Provide the [x, y] coordinate of the cell's center where the given text is located.  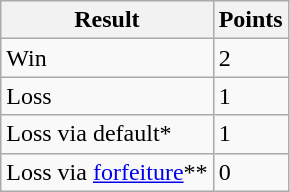
0 [250, 172]
Points [250, 20]
Loss via default* [107, 134]
2 [250, 58]
Result [107, 20]
Loss [107, 96]
Win [107, 58]
Loss via forfeiture** [107, 172]
